Scan for the cell matching the given text and deliver its [x, y] coordinate at center. 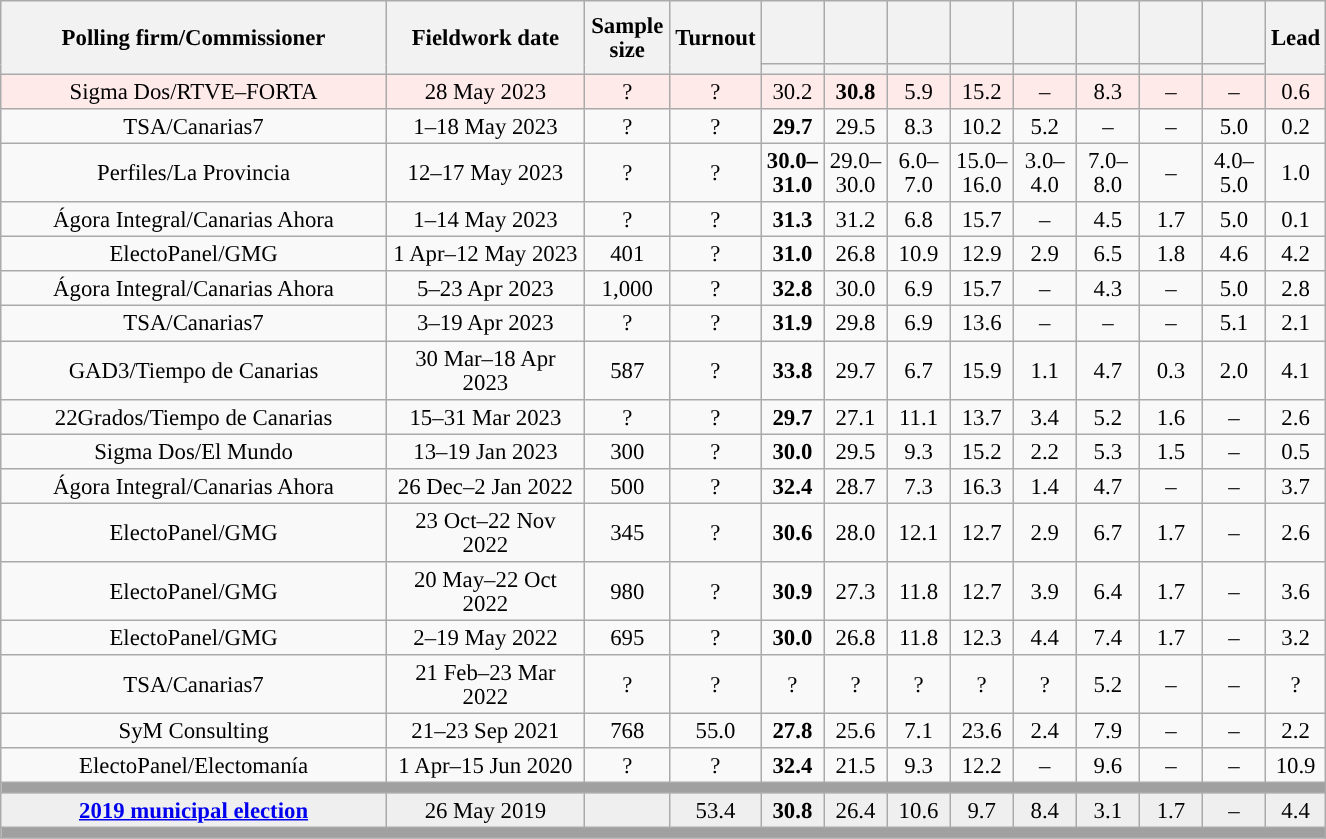
Sigma Dos/RTVE–FORTA [194, 92]
12–17 May 2023 [485, 174]
2.4 [1044, 730]
30.6 [792, 532]
13.6 [982, 324]
4.0–5.0 [1234, 174]
15.0–16.0 [982, 174]
9.6 [1108, 766]
Turnout [716, 38]
26 May 2019 [485, 810]
0.1 [1296, 220]
Sample size [627, 38]
28.0 [856, 532]
13.7 [982, 416]
GAD3/Tiempo de Canarias [194, 370]
1,000 [627, 290]
23 Oct–22 Nov 2022 [485, 532]
6.4 [1108, 592]
10.2 [982, 126]
12.9 [982, 254]
31.0 [792, 254]
0.2 [1296, 126]
1 Apr–15 Jun 2020 [485, 766]
12.2 [982, 766]
345 [627, 532]
Polling firm/Commissioner [194, 38]
1.1 [1044, 370]
587 [627, 370]
6.8 [918, 220]
7.0–8.0 [1108, 174]
2–19 May 2022 [485, 638]
12.3 [982, 638]
30.0–31.0 [792, 174]
31.9 [792, 324]
30 Mar–18 Apr 2023 [485, 370]
15–31 Mar 2023 [485, 416]
27.8 [792, 730]
1.8 [1170, 254]
2.8 [1296, 290]
55.0 [716, 730]
4.3 [1108, 290]
1.4 [1044, 486]
30.9 [792, 592]
10.6 [918, 810]
3.2 [1296, 638]
Sigma Dos/El Mundo [194, 452]
0.6 [1296, 92]
401 [627, 254]
53.4 [716, 810]
7.4 [1108, 638]
3–19 Apr 2023 [485, 324]
SyM Consulting [194, 730]
980 [627, 592]
26 Dec–2 Jan 2022 [485, 486]
Fieldwork date [485, 38]
33.8 [792, 370]
3.9 [1044, 592]
21 Feb–23 Mar 2022 [485, 684]
32.8 [792, 290]
768 [627, 730]
7.1 [918, 730]
21–23 Sep 2021 [485, 730]
8.4 [1044, 810]
28 May 2023 [485, 92]
21.5 [856, 766]
22Grados/Tiempo de Canarias [194, 416]
29.0–30.0 [856, 174]
5.1 [1234, 324]
26.4 [856, 810]
4.5 [1108, 220]
1.5 [1170, 452]
1.6 [1170, 416]
2.0 [1234, 370]
11.1 [918, 416]
28.7 [856, 486]
15.9 [982, 370]
2019 municipal election [194, 810]
1–18 May 2023 [485, 126]
ElectoPanel/Electomanía [194, 766]
29.8 [856, 324]
1.0 [1296, 174]
0.3 [1170, 370]
9.7 [982, 810]
6.0–7.0 [918, 174]
695 [627, 638]
5.3 [1108, 452]
31.3 [792, 220]
30.2 [792, 92]
Lead [1296, 38]
1 Apr–12 May 2023 [485, 254]
5.9 [918, 92]
27.3 [856, 592]
13–19 Jan 2023 [485, 452]
7.3 [918, 486]
500 [627, 486]
5–23 Apr 2023 [485, 290]
4.6 [1234, 254]
3.7 [1296, 486]
3.0–4.0 [1044, 174]
Perfiles/La Provincia [194, 174]
0.5 [1296, 452]
31.2 [856, 220]
23.6 [982, 730]
25.6 [856, 730]
4.2 [1296, 254]
7.9 [1108, 730]
2.1 [1296, 324]
12.1 [918, 532]
3.1 [1108, 810]
3.4 [1044, 416]
6.5 [1108, 254]
20 May–22 Oct 2022 [485, 592]
16.3 [982, 486]
300 [627, 452]
1–14 May 2023 [485, 220]
27.1 [856, 416]
3.6 [1296, 592]
4.1 [1296, 370]
